Detect which cell encompasses the target text, then output its (x, y) center coordinate. 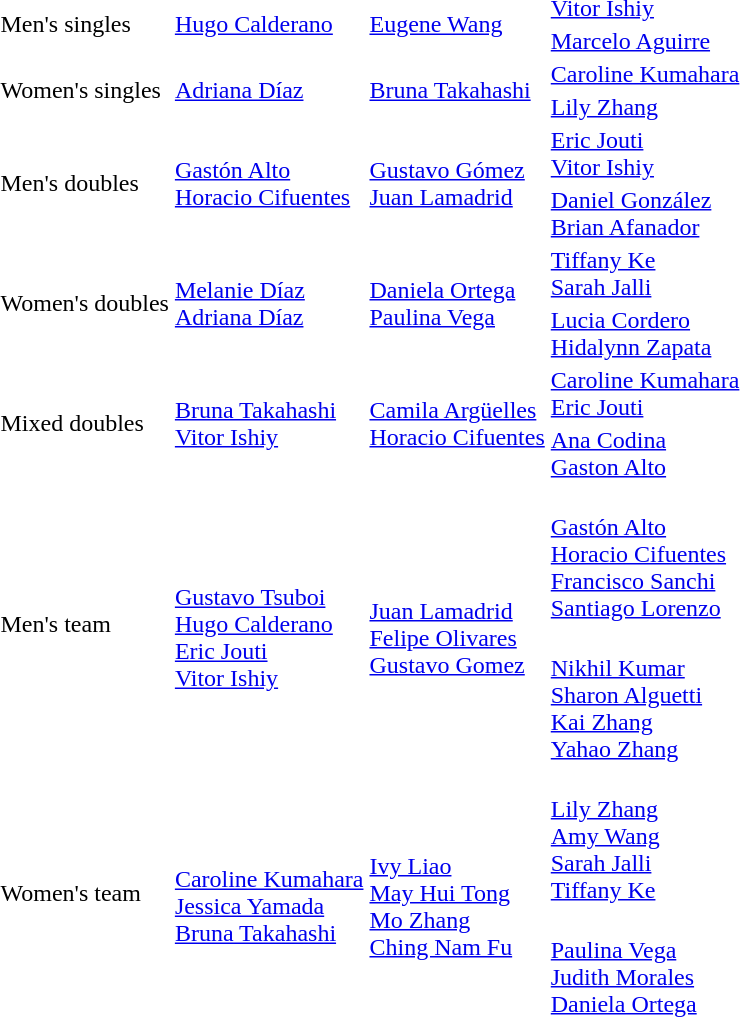
Melanie Díaz Adriana Díaz (269, 304)
Gastón Alto Horacio Cifuentes (269, 184)
Gustavo Gómez Juan Lamadrid (457, 184)
Bruna Takahashi (457, 90)
Daniela Ortega Paulina Vega (457, 304)
Camila Argüelles Horacio Cifuentes (457, 424)
Juan LamadridFelipe OlivaresGustavo Gomez (457, 624)
Adriana Díaz (269, 90)
Bruna Takahashi Vitor Ishiy (269, 424)
Gustavo TsuboiHugo CalderanoEric JoutiVitor Ishiy (269, 624)
